Return (x, y) of the center of cell containing provided text 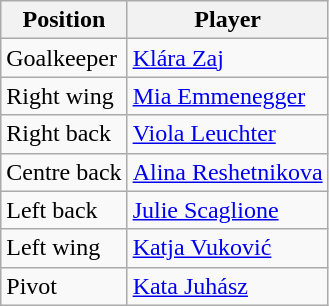
Mia Emmenegger (228, 96)
Katja Vuković (228, 248)
Kata Juhász (228, 286)
Position (64, 20)
Alina Reshetnikova (228, 172)
Pivot (64, 286)
Left wing (64, 248)
Right wing (64, 96)
Viola Leuchter (228, 134)
Left back (64, 210)
Klára Zaj (228, 58)
Right back (64, 134)
Julie Scaglione (228, 210)
Player (228, 20)
Centre back (64, 172)
Goalkeeper (64, 58)
